Find where the given text appears and provide that cell's center as [X, Y] coordinate. 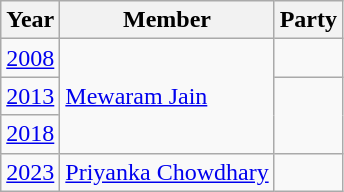
2023 [30, 172]
Priyanka Chowdhary [167, 172]
Member [167, 20]
Party [308, 20]
Mewaram Jain [167, 96]
2018 [30, 134]
2013 [30, 96]
Year [30, 20]
2008 [30, 58]
